For the text-containing cell, return its midpoint in [X, Y] coordinate format. 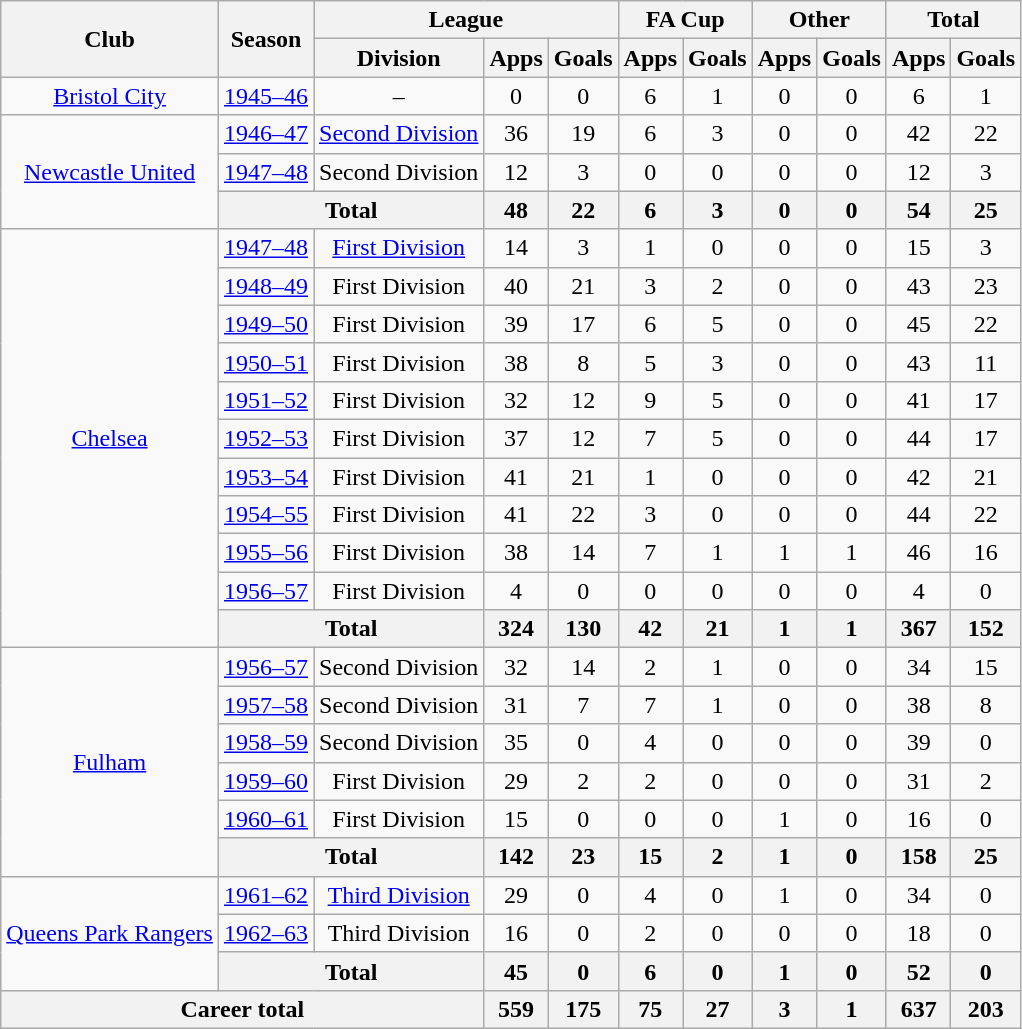
1945–46 [266, 96]
9 [650, 400]
1961–62 [266, 895]
37 [516, 438]
48 [516, 210]
1959–60 [266, 781]
1952–53 [266, 438]
367 [918, 629]
Division [399, 58]
1950–51 [266, 362]
324 [516, 629]
Newcastle United [110, 172]
142 [516, 857]
– [399, 96]
Career total [242, 1009]
19 [583, 134]
Bristol City [110, 96]
Fulham [110, 762]
46 [918, 553]
1955–56 [266, 553]
1948–49 [266, 286]
637 [918, 1009]
40 [516, 286]
1954–55 [266, 515]
54 [918, 210]
18 [918, 933]
35 [516, 743]
1962–63 [266, 933]
52 [918, 971]
1957–58 [266, 705]
1960–61 [266, 819]
Chelsea [110, 438]
27 [717, 1009]
Other [819, 20]
League [466, 20]
75 [650, 1009]
36 [516, 134]
152 [986, 629]
1949–50 [266, 324]
130 [583, 629]
1953–54 [266, 477]
203 [986, 1009]
Queens Park Rangers [110, 933]
559 [516, 1009]
1958–59 [266, 743]
175 [583, 1009]
11 [986, 362]
FA Cup [685, 20]
Club [110, 39]
158 [918, 857]
1946–47 [266, 134]
Season [266, 39]
1951–52 [266, 400]
